Determine the (x, y) coordinate at the center of the cell enclosing the given text.  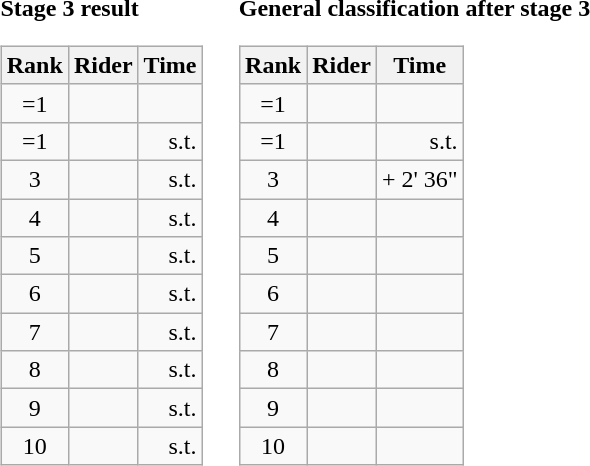
+ 2' 36" (420, 179)
